Search for the cell housing the specified text and yield its (x, y) center coordinate. 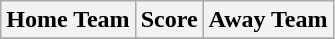
Home Team (68, 20)
Away Team (268, 20)
Score (169, 20)
